Scan for the cell matching the given text and deliver its (X, Y) coordinate at center. 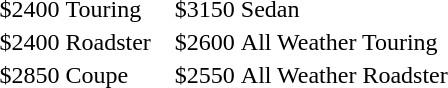
Roadster (108, 42)
$2600 (204, 42)
